Pinpoint the cell where the given text exists, returning its [x, y] midpoint coordinate. 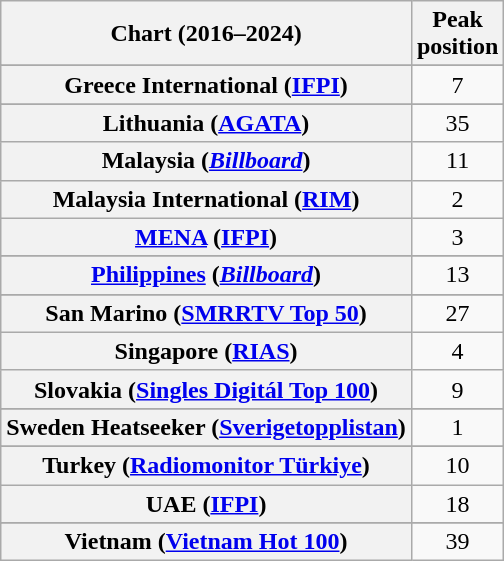
Sweden Heatseeker (Sverigetopplistan) [206, 427]
7 [457, 85]
3 [457, 237]
Philippines (Billboard) [206, 275]
Malaysia International (RIM) [206, 199]
2 [457, 199]
13 [457, 275]
San Marino (SMRRTV Top 50) [206, 313]
18 [457, 503]
Chart (2016–2024) [206, 34]
MENA (IFPI) [206, 237]
1 [457, 427]
Malaysia (Billboard) [206, 161]
10 [457, 465]
Greece International (IFPI) [206, 85]
4 [457, 351]
27 [457, 313]
Turkey (Radiomonitor Türkiye) [206, 465]
9 [457, 389]
Slovakia (Singles Digitál Top 100) [206, 389]
39 [457, 542]
11 [457, 161]
Vietnam (Vietnam Hot 100) [206, 542]
Peakposition [457, 34]
Singapore (RIAS) [206, 351]
Lithuania (AGATA) [206, 123]
35 [457, 123]
UAE (IFPI) [206, 503]
